Return the (X, Y) coordinate for the center point of the cell that contains the specified text.  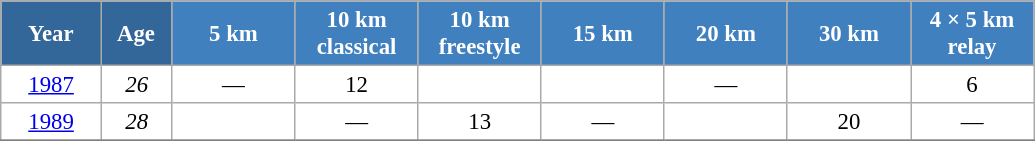
15 km (602, 34)
10 km freestyle (480, 34)
20 (848, 122)
12 (356, 85)
Age (136, 34)
Year (52, 34)
6 (972, 85)
28 (136, 122)
26 (136, 85)
10 km classical (356, 34)
1987 (52, 85)
20 km (726, 34)
4 × 5 km relay (972, 34)
1989 (52, 122)
5 km (234, 34)
13 (480, 122)
30 km (848, 34)
